Return (X, Y) of the center of cell containing provided text 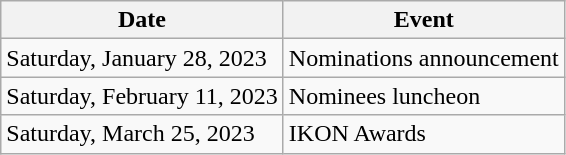
Saturday, March 25, 2023 (142, 134)
Saturday, February 11, 2023 (142, 96)
Event (424, 20)
Saturday, January 28, 2023 (142, 58)
Nominations announcement (424, 58)
IKON Awards (424, 134)
Date (142, 20)
Nominees luncheon (424, 96)
